Search for the cell housing the specified text and yield its [x, y] center coordinate. 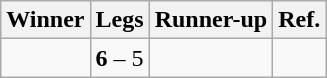
Winner [46, 20]
6 – 5 [120, 58]
Ref. [300, 20]
Runner-up [211, 20]
Legs [120, 20]
